Determine the (x, y) coordinate at the center of the cell enclosing the given text.  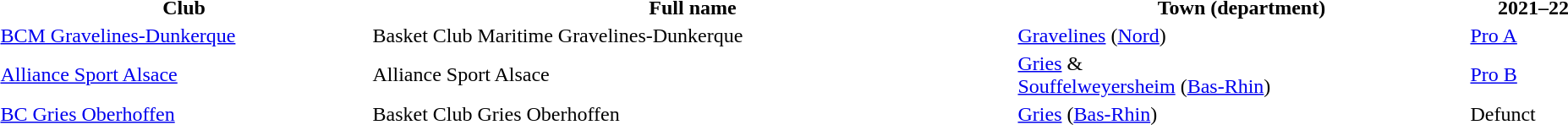
Basket Club Maritime Gravelines-Dunkerque (693, 35)
Gravelines (Nord) (1242, 35)
Alliance Sport Alsace (693, 74)
Gries &Souffelweyersheim (Bas-Rhin) (1242, 74)
